Provide the (X, Y) coordinate of the cell's center where the given text is located.  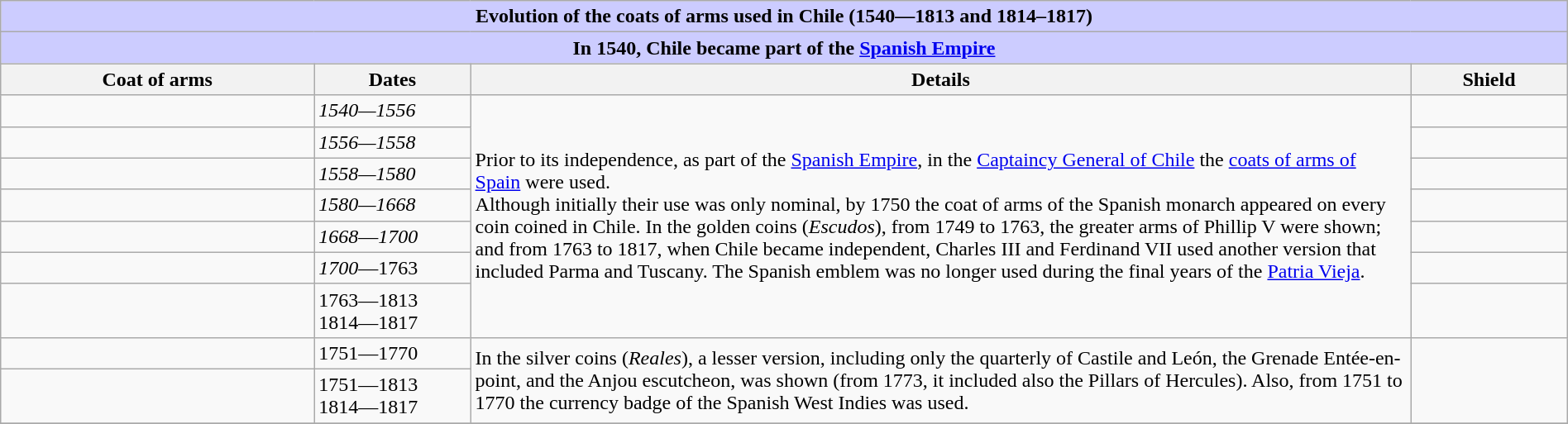
1556—1558 (392, 142)
Shield (1489, 79)
In 1540, Chile became part of the Spanish Empire (784, 48)
Evolution of the coats of arms used in Chile (1540—1813 and 1814–1817) (784, 17)
1580—1668 (392, 205)
1763—18131814—1817 (392, 311)
1668—1700 (392, 236)
1700—1763 (392, 268)
1751—1770 (392, 353)
1558—1580 (392, 174)
1751—18131814—1817 (392, 395)
Details (941, 79)
Coat of arms (157, 79)
Dates (392, 79)
1540—1556 (392, 111)
